Return the (X, Y) coordinate for the center point of the cell that contains the specified text.  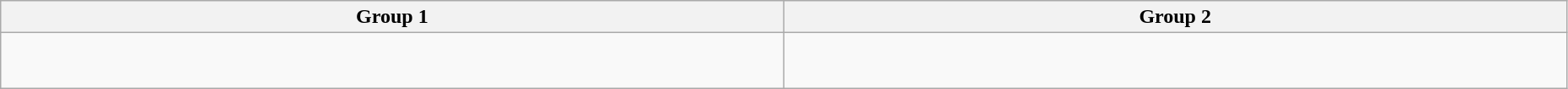
Group 2 (1175, 17)
Group 1 (392, 17)
